Return the (X, Y) coordinate for the center point of the cell that contains the specified text.  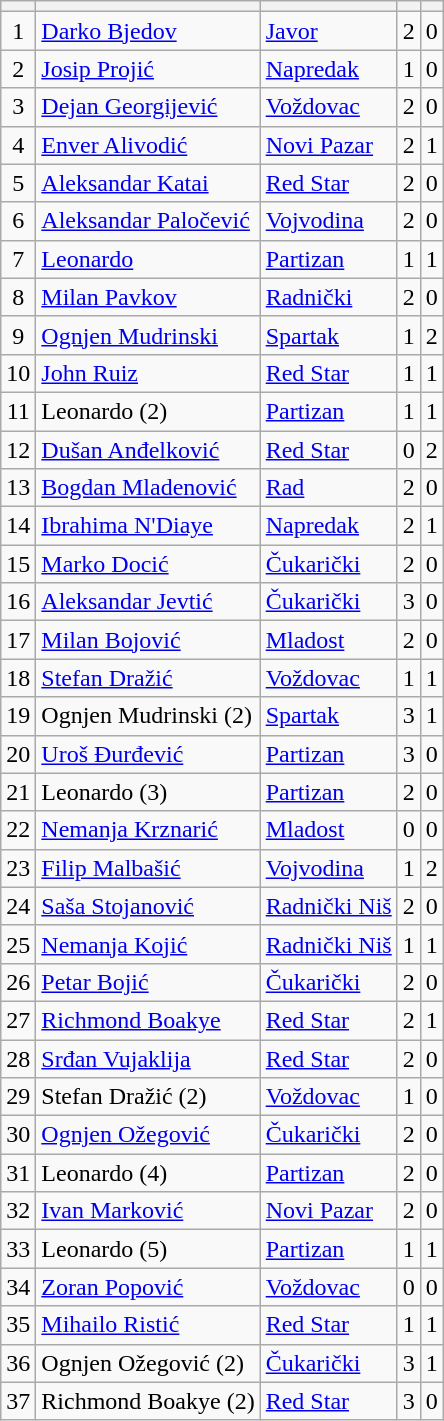
Richmond Boakye (148, 1020)
24 (18, 906)
Enver Alivodić (148, 145)
Aleksandar Katai (148, 183)
Ivan Marković (148, 1211)
Dejan Georgijević (148, 107)
26 (18, 982)
Stefan Dražić (2) (148, 1097)
Ibrahima N'Diaye (148, 526)
23 (18, 868)
Filip Malbašić (148, 868)
31 (18, 1173)
Javor (328, 31)
Milan Bojović (148, 640)
9 (18, 335)
5 (18, 183)
Milan Pavkov (148, 297)
16 (18, 602)
Leonardo (2) (148, 411)
33 (18, 1249)
Nemanja Krznarić (148, 830)
12 (18, 449)
Darko Bjedov (148, 31)
11 (18, 411)
Srđan Vujaklija (148, 1059)
Saša Stojanović (148, 906)
Ognjen Ožegović (2) (148, 1363)
Radnički (328, 297)
Stefan Dražić (148, 678)
4 (18, 145)
Leonardo (3) (148, 792)
18 (18, 678)
6 (18, 221)
John Ruiz (148, 373)
Uroš Đurđević (148, 754)
Richmond Boakye (2) (148, 1401)
Nemanja Kojić (148, 944)
Marko Docić (148, 564)
Leonardo (148, 259)
21 (18, 792)
Ognjen Mudrinski (2) (148, 716)
Zoran Popović (148, 1287)
35 (18, 1325)
32 (18, 1211)
Aleksandar Paločević (148, 221)
7 (18, 259)
36 (18, 1363)
Leonardo (4) (148, 1173)
37 (18, 1401)
8 (18, 297)
Mihailo Ristić (148, 1325)
Aleksandar Jevtić (148, 602)
22 (18, 830)
17 (18, 640)
28 (18, 1059)
14 (18, 526)
25 (18, 944)
30 (18, 1135)
Bogdan Mladenović (148, 488)
19 (18, 716)
29 (18, 1097)
15 (18, 564)
Leonardo (5) (148, 1249)
Ognjen Mudrinski (148, 335)
34 (18, 1287)
Dušan Anđelković (148, 449)
27 (18, 1020)
Josip Projić (148, 69)
20 (18, 754)
10 (18, 373)
13 (18, 488)
Petar Bojić (148, 982)
Ognjen Ožegović (148, 1135)
Rad (328, 488)
